Search for the cell housing the specified text and yield its (X, Y) center coordinate. 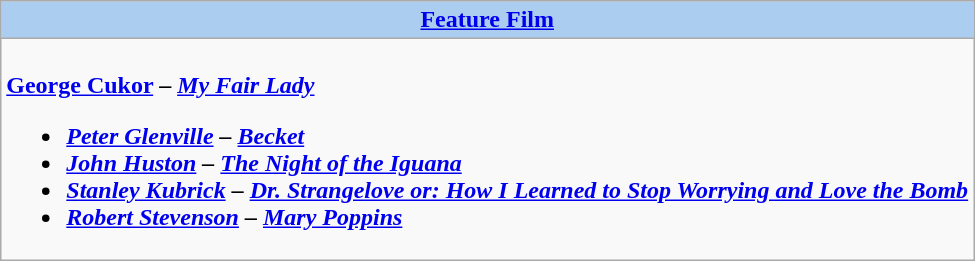
Feature Film (488, 20)
